Scan for the cell matching the given text and deliver its [X, Y] coordinate at center. 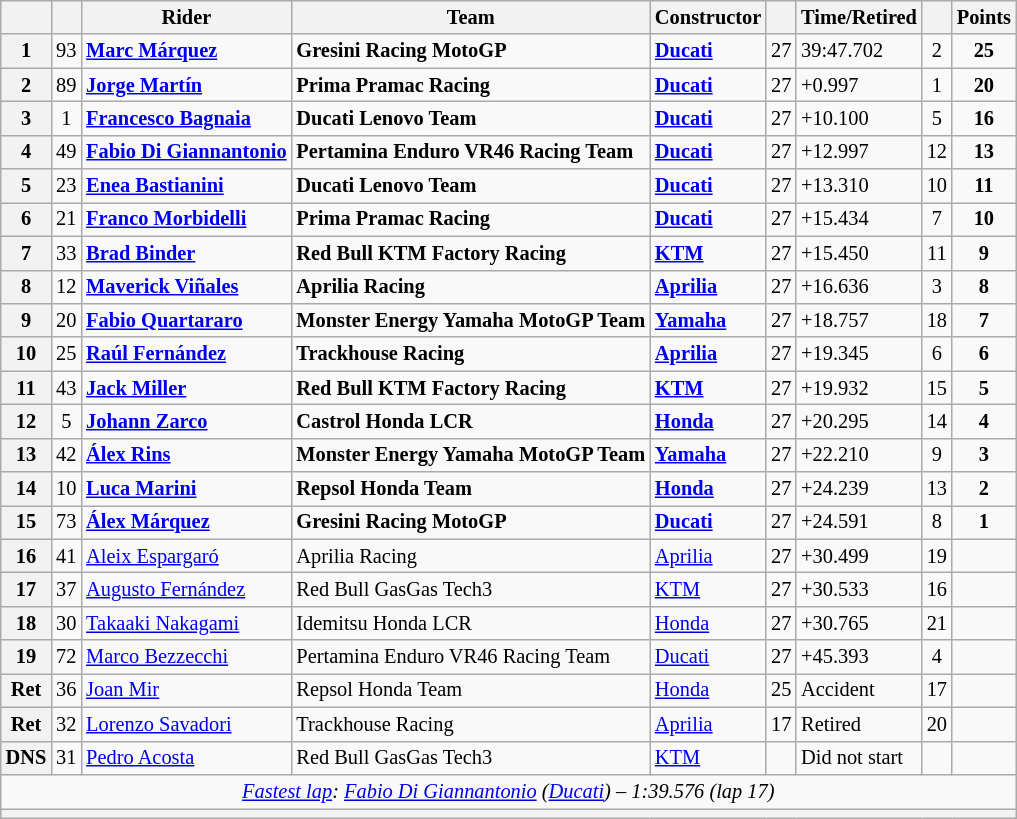
Castrol Honda LCR [470, 421]
Points [984, 17]
+22.210 [859, 455]
Joan Mir [186, 690]
36 [66, 690]
Team [470, 17]
42 [66, 455]
37 [66, 589]
+12.997 [859, 152]
+15.450 [859, 253]
Accident [859, 690]
31 [66, 758]
Marco Bezzecchi [186, 657]
Fabio Di Giannantonio [186, 152]
39:47.702 [859, 51]
+10.100 [859, 118]
Álex Rins [186, 455]
Pedro Acosta [186, 758]
73 [66, 522]
Johann Zarco [186, 421]
72 [66, 657]
+20.295 [859, 421]
32 [66, 724]
Aleix Espargaró [186, 556]
33 [66, 253]
Raúl Fernández [186, 354]
+30.765 [859, 623]
+0.997 [859, 85]
41 [66, 556]
Lorenzo Savadori [186, 724]
Did not start [859, 758]
+24.239 [859, 489]
+18.757 [859, 320]
DNS [26, 758]
+15.434 [859, 219]
Álex Márquez [186, 522]
Takaaki Nakagami [186, 623]
Francesco Bagnaia [186, 118]
93 [66, 51]
Jack Miller [186, 388]
Enea Bastianini [186, 186]
Franco Morbidelli [186, 219]
Brad Binder [186, 253]
Fabio Quartararo [186, 320]
Retired [859, 724]
Marc Márquez [186, 51]
Rider [186, 17]
Idemitsu Honda LCR [470, 623]
+19.932 [859, 388]
Jorge Martín [186, 85]
49 [66, 152]
23 [66, 186]
Time/Retired [859, 17]
+30.533 [859, 589]
+13.310 [859, 186]
43 [66, 388]
+45.393 [859, 657]
Constructor [708, 17]
Augusto Fernández [186, 589]
Fastest lap: Fabio Di Giannantonio (Ducati) – 1:39.576 (lap 17) [508, 791]
Luca Marini [186, 489]
+16.636 [859, 287]
30 [66, 623]
+19.345 [859, 354]
+30.499 [859, 556]
+24.591 [859, 522]
Maverick Viñales [186, 287]
89 [66, 85]
